For the text-containing cell, return its midpoint in [X, Y] coordinate format. 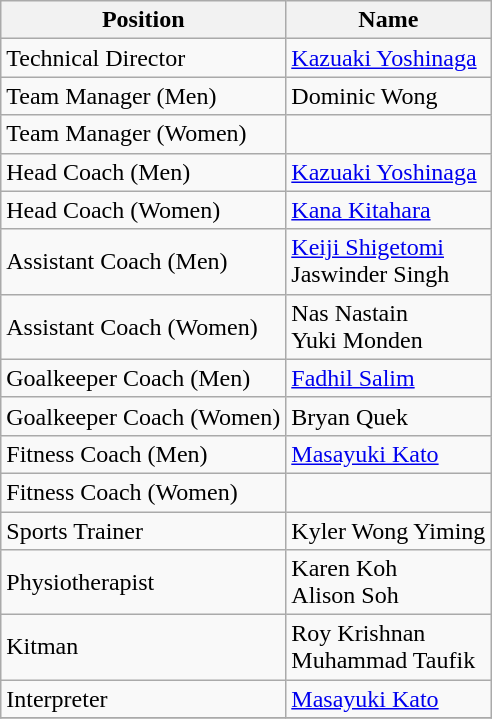
Head Coach (Men) [144, 172]
Roy Krishnan Muhammad Taufik [388, 648]
Kitman [144, 648]
Fadhil Salim [388, 378]
Nas Nastain Yuki Monden [388, 326]
Fitness Coach (Women) [144, 492]
Karen Koh Alison Soh [388, 582]
Team Manager (Women) [144, 134]
Keiji Shigetomi Jaswinder Singh [388, 262]
Dominic Wong [388, 96]
Bryan Quek [388, 416]
Goalkeeper Coach (Men) [144, 378]
Position [144, 20]
Goalkeeper Coach (Women) [144, 416]
Interpreter [144, 699]
Physiotherapist [144, 582]
Name [388, 20]
Sports Trainer [144, 531]
Head Coach (Women) [144, 210]
Fitness Coach (Men) [144, 454]
Assistant Coach (Men) [144, 262]
Technical Director [144, 58]
Team Manager (Men) [144, 96]
Kyler Wong Yiming [388, 531]
Assistant Coach (Women) [144, 326]
Kana Kitahara [388, 210]
